Locate the cell with the specified text and output its (x, y) center coordinate. 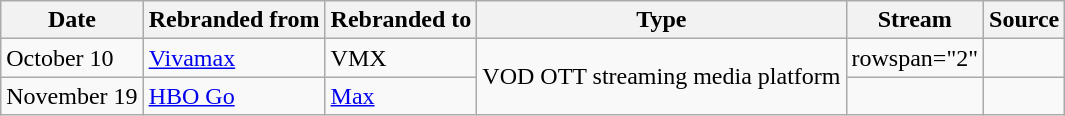
VOD OTT streaming media platform (662, 77)
Rebranded to (401, 20)
Vivamax (234, 58)
Source (1024, 20)
Max (401, 96)
HBO Go (234, 96)
October 10 (72, 58)
Stream (915, 20)
Date (72, 20)
VMX (401, 58)
Rebranded from (234, 20)
Type (662, 20)
rowspan="2" (915, 58)
November 19 (72, 96)
